Capture the cell that displays the provided text and extract its (X, Y) central coordinate. 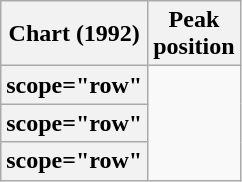
Peakposition (194, 34)
Chart (1992) (74, 34)
